From the cell containing the given text, extract its center point as (X, Y) coordinate. 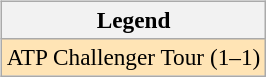
Legend (133, 20)
ATP Challenger Tour (1–1) (133, 57)
